Locate the cell with the specified text and output its [X, Y] center coordinate. 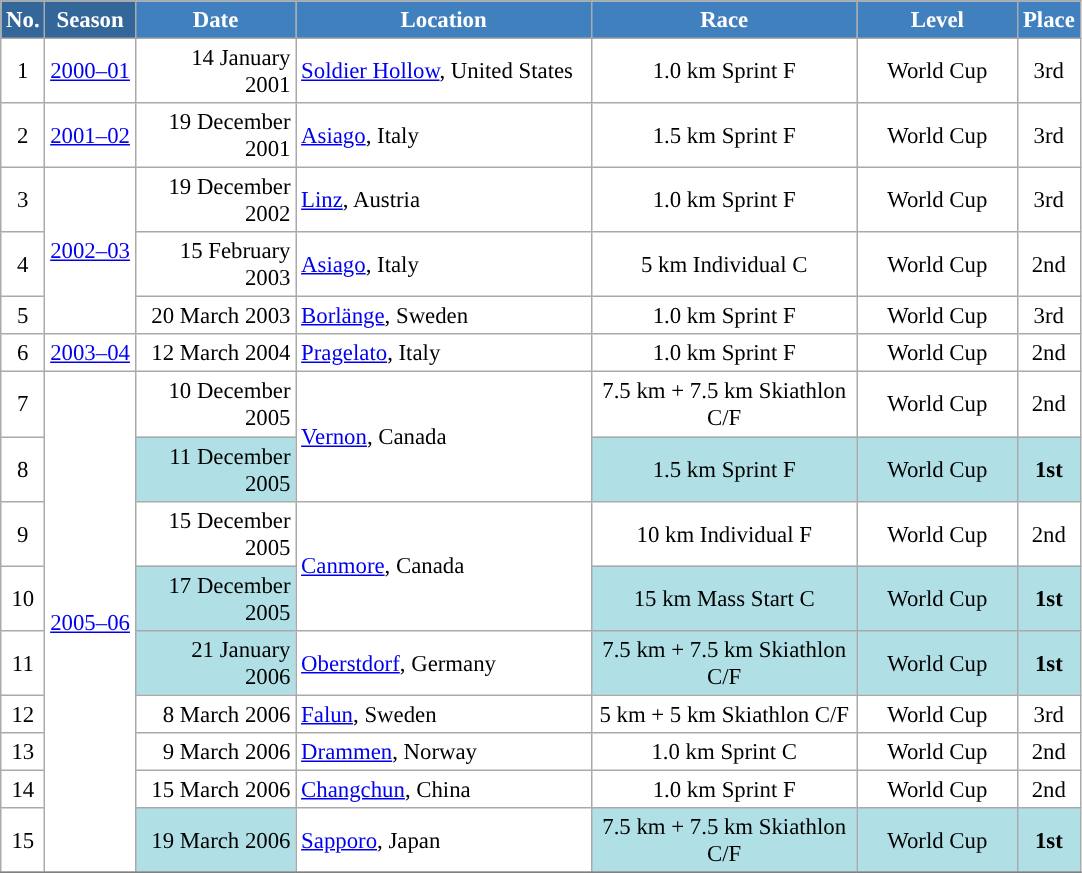
1 [23, 72]
12 [23, 714]
19 March 2006 [216, 840]
21 January 2006 [216, 662]
20 March 2003 [216, 316]
8 [23, 470]
Oberstdorf, Germany [444, 662]
3 [23, 200]
6 [23, 353]
Vernon, Canada [444, 436]
Drammen, Norway [444, 752]
Sapporo, Japan [444, 840]
2002–03 [90, 252]
No. [23, 20]
19 December 2002 [216, 200]
Level [938, 20]
10 [23, 598]
9 [23, 534]
2003–04 [90, 353]
4 [23, 264]
9 March 2006 [216, 752]
15 March 2006 [216, 789]
Pragelato, Italy [444, 353]
11 December 2005 [216, 470]
Changchun, China [444, 789]
10 December 2005 [216, 404]
15 km Mass Start C [724, 598]
12 March 2004 [216, 353]
15 [23, 840]
15 February 2003 [216, 264]
Borlänge, Sweden [444, 316]
11 [23, 662]
2 [23, 136]
7 [23, 404]
5 [23, 316]
15 December 2005 [216, 534]
13 [23, 752]
Season [90, 20]
Soldier Hollow, United States [444, 72]
10 km Individual F [724, 534]
5 km + 5 km Skiathlon C/F [724, 714]
17 December 2005 [216, 598]
Race [724, 20]
5 km Individual C [724, 264]
Location [444, 20]
14 [23, 789]
8 March 2006 [216, 714]
2005–06 [90, 622]
14 January 2001 [216, 72]
Linz, Austria [444, 200]
2000–01 [90, 72]
Place [1049, 20]
Date [216, 20]
Canmore, Canada [444, 566]
1.0 km Sprint C [724, 752]
Falun, Sweden [444, 714]
19 December 2001 [216, 136]
2001–02 [90, 136]
